Pinpoint the cell where the given text exists, returning its [X, Y] midpoint coordinate. 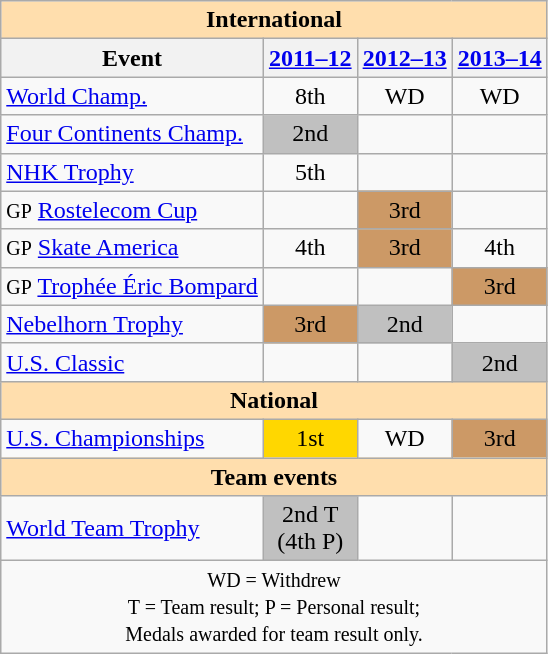
World Team Trophy [132, 528]
5th [310, 172]
Event [132, 58]
U.S. Classic [132, 362]
1st [310, 438]
International [274, 20]
Team events [274, 477]
8th [310, 96]
2nd T (4th P) [310, 528]
GP Skate America [132, 248]
WD = Withdrew T = Team result; P = Personal result; Medals awarded for team result only. [274, 607]
2011–12 [310, 58]
GP Rostelecom Cup [132, 210]
GP Trophée Éric Bompard [132, 286]
2013–14 [500, 58]
Nebelhorn Trophy [132, 324]
2012–13 [404, 58]
National [274, 400]
NHK Trophy [132, 172]
U.S. Championships [132, 438]
World Champ. [132, 96]
Four Continents Champ. [132, 134]
